Determine the [x, y] coordinate at the center of the cell enclosing the given text.  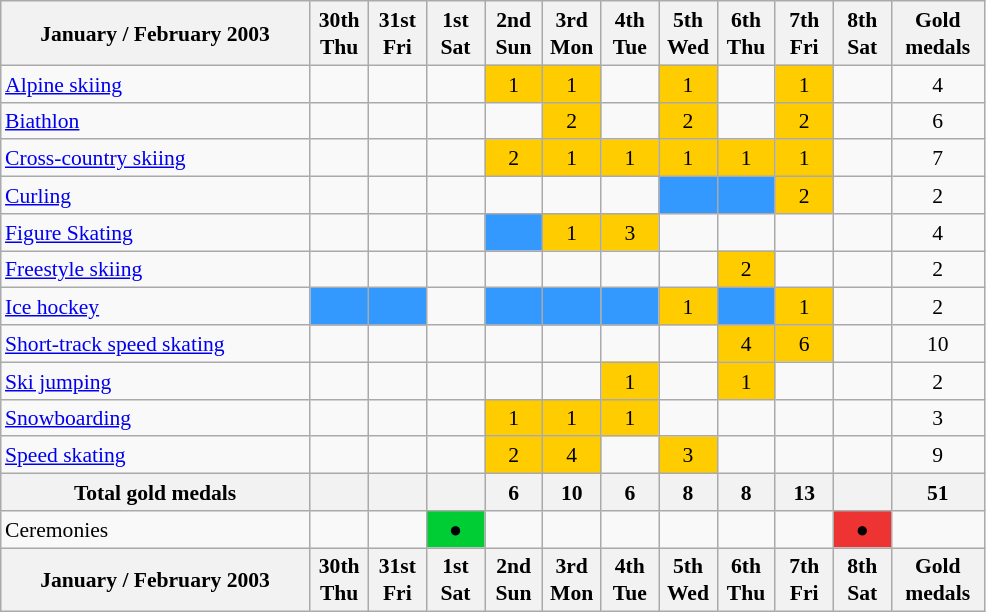
Figure Skating [155, 232]
Biathlon [155, 120]
Total gold medals [155, 492]
Ceremonies [155, 528]
Curling [155, 194]
Cross-country skiing [155, 158]
Alpine skiing [155, 84]
Freestyle skiing [155, 268]
Short-track speed skating [155, 344]
13 [804, 492]
7 [938, 158]
9 [938, 454]
51 [938, 492]
Ice hockey [155, 306]
Snowboarding [155, 418]
Ski jumping [155, 380]
Speed skating [155, 454]
